For the text-containing cell, return its midpoint in (X, Y) coordinate format. 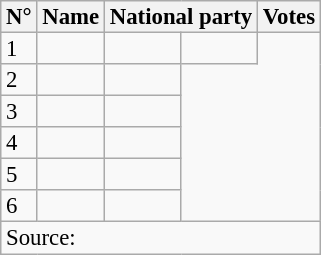
4 (19, 143)
Source: (161, 238)
National party (180, 17)
6 (19, 206)
3 (19, 112)
Name (71, 17)
5 (19, 175)
1 (19, 49)
2 (19, 80)
N° (19, 17)
Votes (288, 17)
